Locate the cell with the specified text and output its (X, Y) center coordinate. 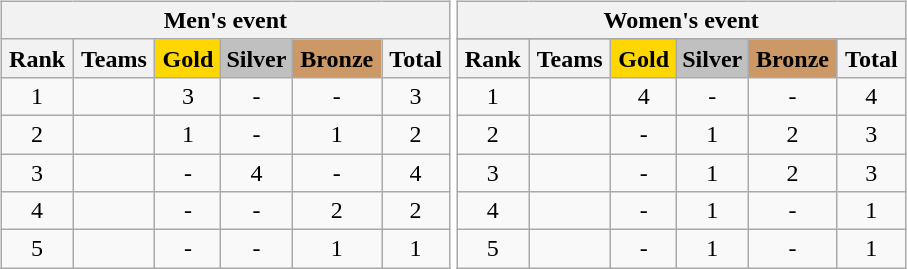
Women's event (681, 20)
Men's event (225, 20)
